Search for the cell housing the specified text and yield its [X, Y] center coordinate. 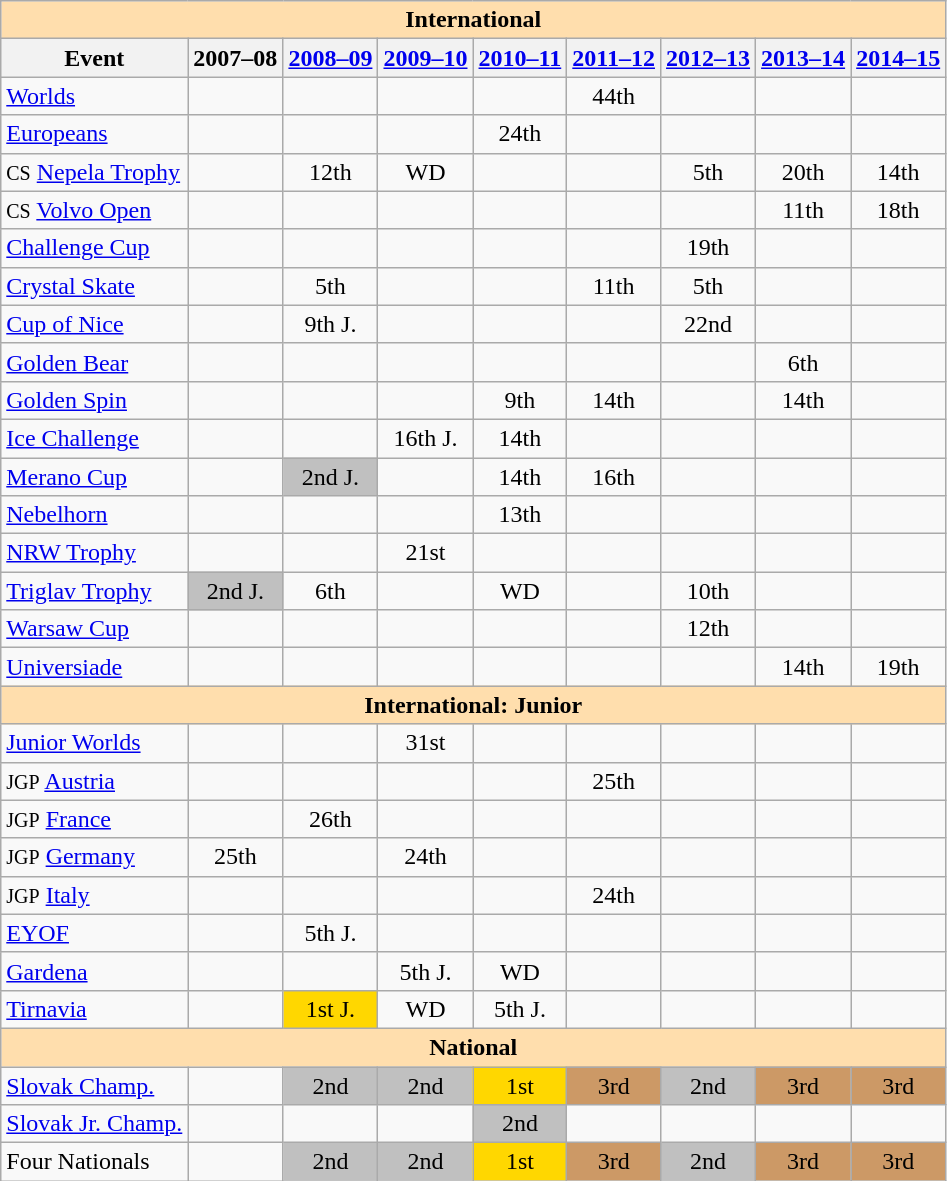
2010–11 [520, 58]
10th [708, 591]
21st [426, 553]
9th [520, 400]
2009–10 [426, 58]
2014–15 [898, 58]
JGP Austria [94, 781]
Event [94, 58]
International: Junior [474, 705]
EYOF [94, 933]
2011–12 [614, 58]
JGP Germany [94, 857]
Worlds [94, 96]
Four Nationals [94, 1162]
Challenge Cup [94, 248]
Crystal Skate [94, 286]
JGP Italy [94, 895]
Tirnavia [94, 1009]
Warsaw Cup [94, 629]
Golden Bear [94, 362]
Golden Spin [94, 400]
Junior Worlds [94, 743]
Triglav Trophy [94, 591]
16th J. [426, 438]
20th [804, 172]
National [474, 1047]
Europeans [94, 134]
CS Nepela Trophy [94, 172]
18th [898, 210]
Nebelhorn [94, 515]
JGP France [94, 819]
44th [614, 96]
International [474, 20]
CS Volvo Open [94, 210]
31st [426, 743]
13th [520, 515]
26th [330, 819]
NRW Trophy [94, 553]
16th [614, 477]
1st J. [330, 1009]
Gardena [94, 971]
2008–09 [330, 58]
Merano Cup [94, 477]
Cup of Nice [94, 324]
2012–13 [708, 58]
Ice Challenge [94, 438]
2013–14 [804, 58]
Slovak Jr. Champ. [94, 1124]
22nd [708, 324]
Slovak Champ. [94, 1085]
9th J. [330, 324]
2007–08 [236, 58]
Universiade [94, 667]
